Provide the [x, y] coordinate of the cell's center where the given text is located.  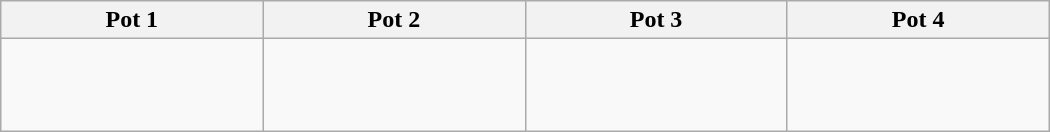
Pot 1 [132, 20]
Pot 2 [394, 20]
Pot 4 [918, 20]
Pot 3 [656, 20]
